Identify which cell holds the provided text, then report its [x, y] central coordinate. 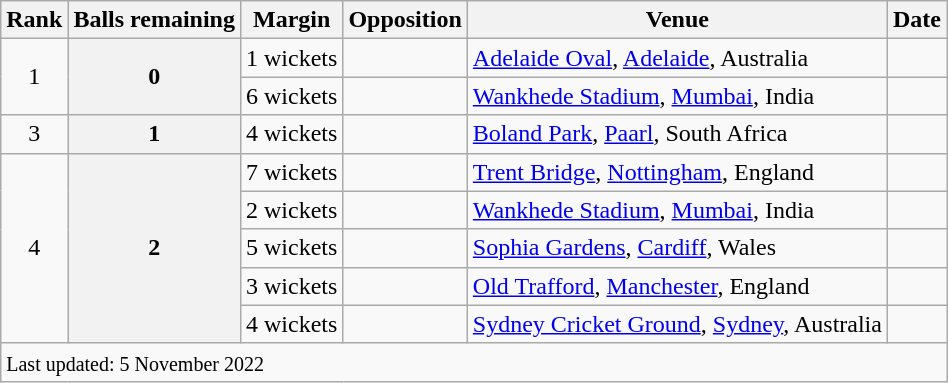
1 wickets [291, 58]
Margin [291, 20]
2 [154, 248]
Adelaide Oval, Adelaide, Australia [677, 58]
Last updated: 5 November 2022 [474, 362]
4 [34, 248]
7 wickets [291, 172]
Sophia Gardens, Cardiff, Wales [677, 248]
Trent Bridge, Nottingham, England [677, 172]
Balls remaining [154, 20]
Date [916, 20]
3 wickets [291, 286]
5 wickets [291, 248]
Opposition [405, 20]
Rank [34, 20]
Sydney Cricket Ground, Sydney, Australia [677, 324]
0 [154, 77]
Old Trafford, Manchester, England [677, 286]
6 wickets [291, 96]
Venue [677, 20]
3 [34, 134]
Boland Park, Paarl, South Africa [677, 134]
2 wickets [291, 210]
